Provide the (X, Y) coordinate of the cell's center where the given text is located.  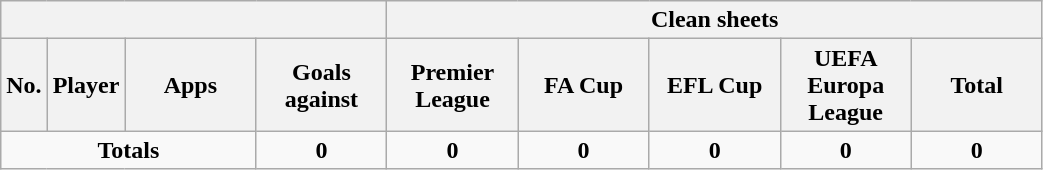
Player (86, 85)
Goals against (322, 85)
Total (976, 85)
Premier League (452, 85)
FA Cup (584, 85)
No. (24, 85)
Totals (128, 150)
EFL Cup (714, 85)
UEFA Europa League (846, 85)
Clean sheets (714, 20)
Apps (190, 85)
